Extract the [X, Y] coordinate from the center of the cell holding the provided text.  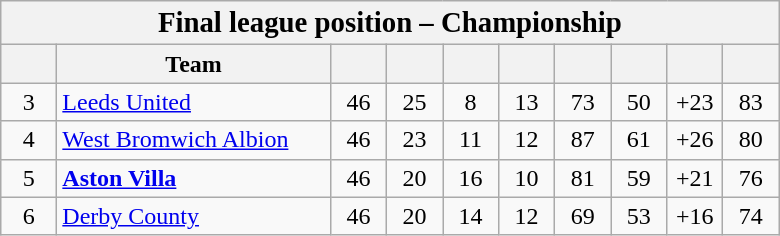
87 [583, 140]
81 [583, 178]
+26 [695, 140]
14 [470, 216]
+21 [695, 178]
11 [470, 140]
50 [639, 102]
Leeds United [194, 102]
53 [639, 216]
4 [29, 140]
25 [414, 102]
74 [751, 216]
80 [751, 140]
76 [751, 178]
6 [29, 216]
10 [527, 178]
Derby County [194, 216]
Aston Villa [194, 178]
8 [470, 102]
Final league position – Championship [390, 23]
61 [639, 140]
3 [29, 102]
73 [583, 102]
+23 [695, 102]
5 [29, 178]
Team [194, 64]
+16 [695, 216]
69 [583, 216]
13 [527, 102]
59 [639, 178]
23 [414, 140]
83 [751, 102]
16 [470, 178]
West Bromwich Albion [194, 140]
